Scan for the cell matching the given text and deliver its (X, Y) coordinate at center. 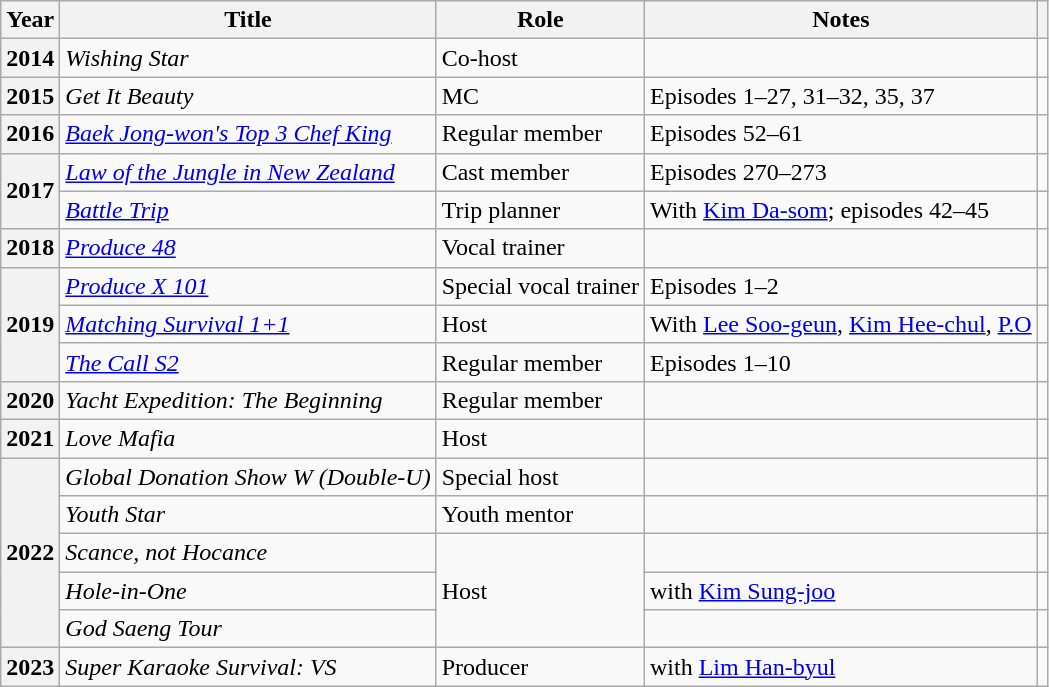
Cast member (540, 172)
Co-host (540, 58)
Yacht Expedition: The Beginning (248, 400)
Episodes 270–273 (840, 172)
The Call S2 (248, 362)
Get It Beauty (248, 96)
2023 (30, 667)
2016 (30, 134)
Producer (540, 667)
Battle Trip (248, 210)
Scance, not Hocance (248, 553)
2021 (30, 438)
2015 (30, 96)
Trip planner (540, 210)
Baek Jong-won's Top 3 Chef King (248, 134)
Produce 48 (248, 248)
Special vocal trainer (540, 286)
2018 (30, 248)
Love Mafia (248, 438)
Notes (840, 20)
Title (248, 20)
Produce X 101 (248, 286)
2020 (30, 400)
MC (540, 96)
Episodes 1–2 (840, 286)
Episodes 52–61 (840, 134)
With Lee Soo-geun, Kim Hee-chul, P.O (840, 324)
Law of the Jungle in New Zealand (248, 172)
With Kim Da-som; episodes 42–45 (840, 210)
2022 (30, 553)
Episodes 1–10 (840, 362)
Matching Survival 1+1 (248, 324)
Vocal trainer (540, 248)
2019 (30, 324)
Youth mentor (540, 515)
God Saeng Tour (248, 629)
Episodes 1–27, 31–32, 35, 37 (840, 96)
2017 (30, 191)
Super Karaoke Survival: VS (248, 667)
Wishing Star (248, 58)
Hole-in-One (248, 591)
Role (540, 20)
Global Donation Show W (Double-U) (248, 477)
Youth Star (248, 515)
Special host (540, 477)
2014 (30, 58)
with Lim Han-byul (840, 667)
with Kim Sung-joo (840, 591)
Year (30, 20)
